Search for the cell housing the specified text and yield its [x, y] center coordinate. 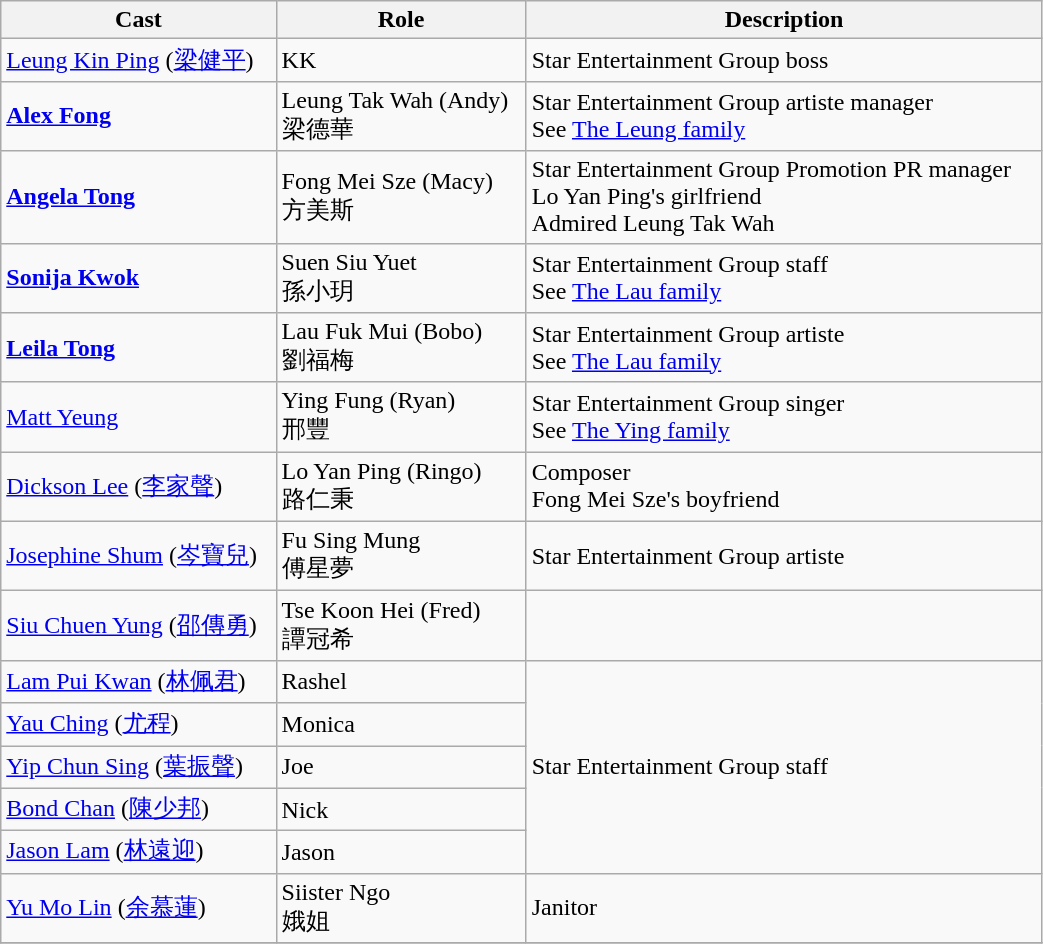
Star Entertainment Group artisteSee The Lau family [784, 348]
Angela Tong [138, 197]
Bond Chan (陳少邦) [138, 810]
Star Entertainment Group boss [784, 60]
Star Entertainment Group artiste [784, 556]
Monica [401, 724]
Description [784, 20]
Jason Lam (林遠迎) [138, 852]
Leung Kin Ping (梁健平) [138, 60]
Fu Sing Mung傅星夢 [401, 556]
Suen Siu Yuet孫小玥 [401, 278]
Leung Tak Wah (Andy)梁德華 [401, 116]
Cast [138, 20]
Alex Fong [138, 116]
Lam Pui Kwan (林佩君) [138, 682]
Rashel [401, 682]
Nick [401, 810]
Yip Chun Sing (葉振聲) [138, 768]
Joe [401, 768]
Star Entertainment Group staffSee The Lau family [784, 278]
Josephine Shum (岑寶兒) [138, 556]
KK [401, 60]
Star Entertainment Group singerSee The Ying family [784, 417]
ComposerFong Mei Sze's boyfriend [784, 487]
Sonija Kwok [138, 278]
Fong Mei Sze (Macy)方美斯 [401, 197]
Star Entertainment Group staff [784, 766]
Ying Fung (Ryan)邢豐 [401, 417]
Yau Ching (尤程) [138, 724]
Dickson Lee (李家聲) [138, 487]
Star Entertainment Group Promotion PR managerLo Yan Ping's girlfriendAdmired Leung Tak Wah [784, 197]
Role [401, 20]
Leila Tong [138, 348]
Siister Ngo娥姐 [401, 908]
Star Entertainment Group artiste managerSee The Leung family [784, 116]
Lo Yan Ping (Ringo)路仁秉 [401, 487]
Yu Mo Lin (余慕蓮) [138, 908]
Tse Koon Hei (Fred)譚冠希 [401, 626]
Jason [401, 852]
Siu Chuen Yung (邵傳勇) [138, 626]
Matt Yeung [138, 417]
Lau Fuk Mui (Bobo)劉福梅 [401, 348]
Janitor [784, 908]
